Locate the cell with the specified text and output its (x, y) center coordinate. 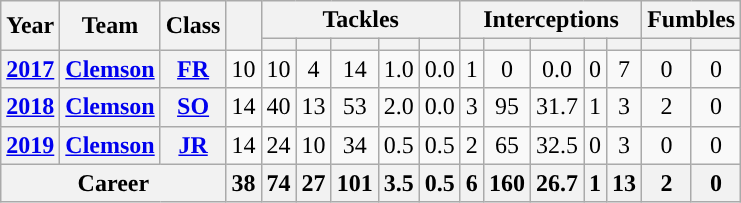
4 (314, 69)
2.0 (398, 107)
101 (354, 183)
53 (354, 107)
Class (193, 26)
6 (472, 183)
65 (506, 145)
95 (506, 107)
Year (30, 26)
27 (314, 183)
SO (193, 107)
Interceptions (550, 20)
Fumbles (692, 20)
38 (244, 183)
Team (110, 26)
32.5 (556, 145)
34 (354, 145)
3.5 (398, 183)
Tackles (360, 20)
1.0 (398, 69)
Career (114, 183)
74 (278, 183)
2019 (30, 145)
7 (624, 69)
40 (278, 107)
24 (278, 145)
160 (506, 183)
31.7 (556, 107)
26.7 (556, 183)
JR (193, 145)
2018 (30, 107)
2017 (30, 69)
FR (193, 69)
